Return [X, Y] of the center of cell containing provided text 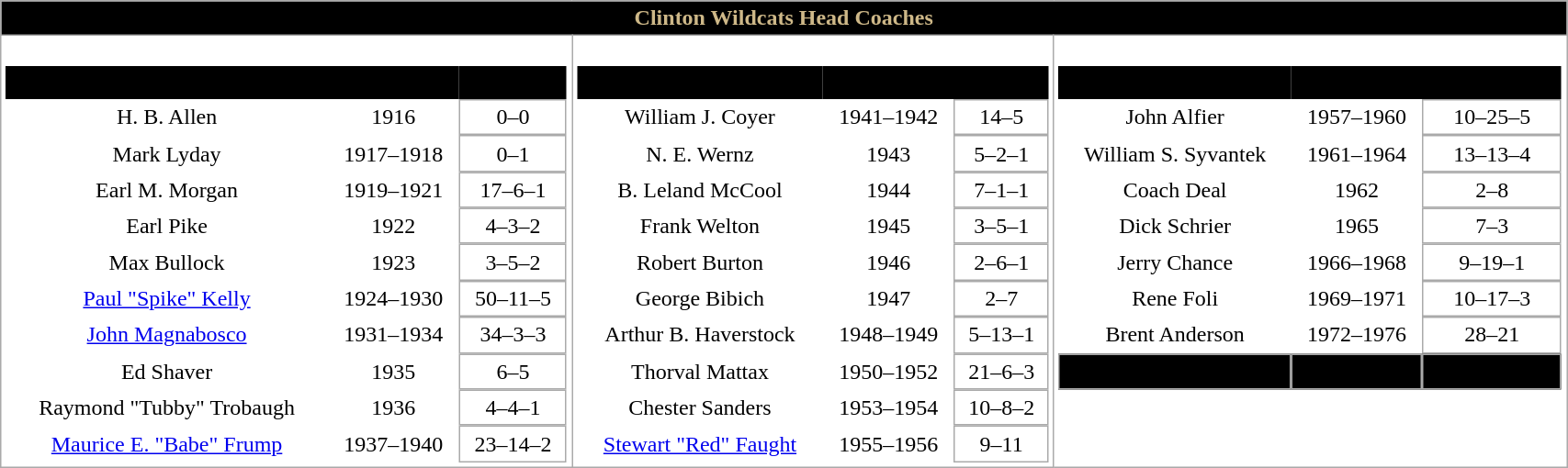
1966–1968 [1358, 262]
2–8 [1493, 190]
1969–1971 [1358, 299]
1931–1934 [393, 335]
1935 [393, 372]
1923 [393, 262]
Jerry Chance [1176, 262]
3–5–2 [513, 262]
50–11–5 [513, 299]
7–1–1 [1001, 190]
Raymond "Tubby" Trobaugh [167, 407]
10–25–5 [1493, 117]
21–6–3 [1001, 372]
28–21 [1493, 335]
Robert Burton [700, 262]
1919–1921 [393, 190]
14–5 [1001, 117]
Paul "Spike" Kelly [167, 299]
1953–1954 [889, 407]
1922 [393, 227]
1916 [393, 117]
1924–1930 [393, 299]
Earl Pike [167, 227]
Rene Foli [1176, 299]
1941–1942 [889, 117]
7–3 [1493, 227]
1946 [889, 262]
Stewart "Red" Faught [700, 444]
1962 [1358, 190]
1950–1952 [889, 372]
0–1 [513, 153]
Frank Welton [700, 227]
1944 [889, 190]
Dick Schrier [1176, 227]
Mark Lyday [167, 153]
William S. Syvantek [1176, 153]
Max Bullock [167, 262]
34–3–3 [513, 335]
John Alfier [1176, 117]
John Magnabosco [167, 335]
3–5–1 [1001, 227]
1972–1976 [1358, 335]
1916-1977 [1358, 372]
5–13–1 [1001, 335]
10–17–3 [1493, 299]
2–6–1 [1001, 262]
1965 [1358, 227]
9–11 [1001, 444]
1947 [889, 299]
George Bibich [700, 299]
1943 [889, 153]
B. Leland McCool [700, 190]
Overall Record [1176, 372]
4–4–1 [513, 407]
6–5 [513, 372]
Earl M. Morgan [167, 190]
Maurice E. "Babe" Frump [167, 444]
Coach Deal [1176, 190]
1945 [889, 227]
N. E. Wernz [700, 153]
Clinton Wildcats Head Coaches [784, 18]
William J. Coyer [700, 117]
298-222-39 [1493, 372]
Thorval Mattax [700, 372]
4–3–2 [513, 227]
Arthur B. Haverstock [700, 335]
5–2–1 [1001, 153]
9–19–1 [1493, 262]
10–8–2 [1001, 407]
1957–1960 [1358, 117]
1961–1964 [1358, 153]
2–7 [1001, 299]
0–0 [513, 117]
1937–1940 [393, 444]
1917–1918 [393, 153]
23–14–2 [513, 444]
1955–1956 [889, 444]
1936 [393, 407]
Chester Sanders [700, 407]
1948–1949 [889, 335]
H. B. Allen [167, 117]
13–13–4 [1493, 153]
17–6–1 [513, 190]
Brent Anderson [1176, 335]
Ed Shaver [167, 372]
